Capture the cell that displays the provided text and extract its (x, y) central coordinate. 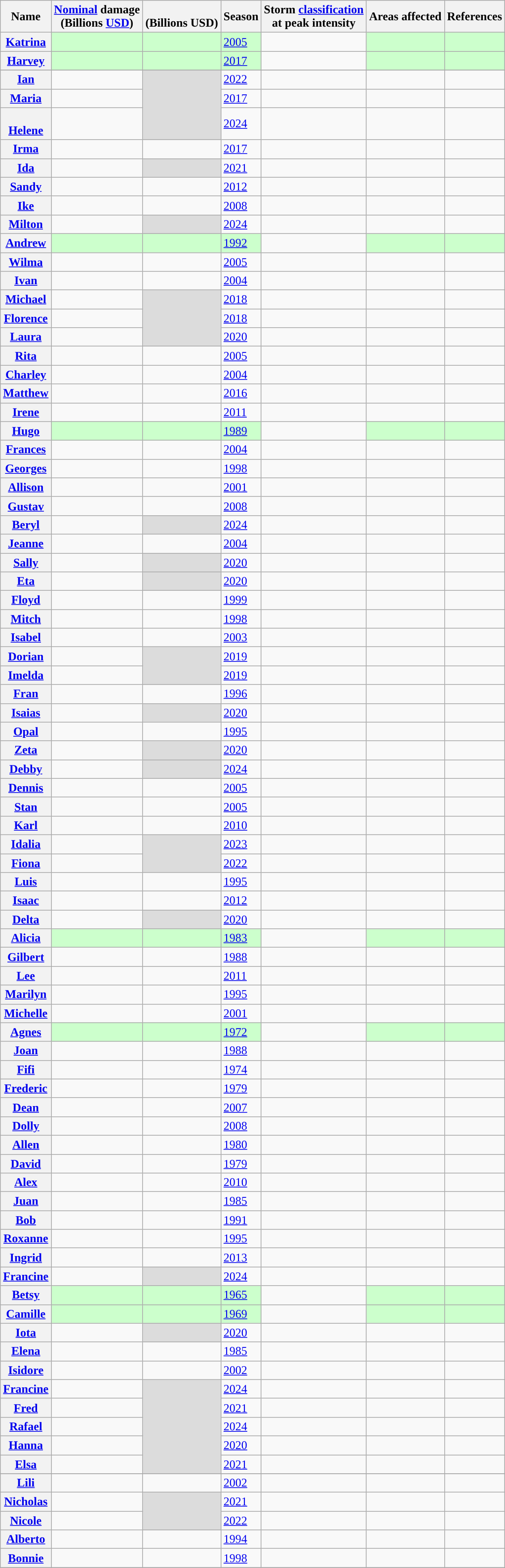
Frances (26, 450)
Alex (26, 1183)
Nicole (26, 1521)
Season (241, 17)
Gilbert (26, 957)
2013 (241, 1258)
Joan (26, 1051)
References (475, 17)
Eta (26, 581)
2007 (241, 1107)
Matthew (26, 393)
Ian (26, 79)
Ida (26, 168)
Imelda (26, 675)
Helene (26, 123)
Ingrid (26, 1258)
Nicholas (26, 1502)
Delta (26, 919)
1999 (241, 600)
Michelle (26, 1013)
1983 (241, 938)
1992 (241, 243)
Idalia (26, 844)
Wilma (26, 262)
Allison (26, 487)
Fred (26, 1408)
1980 (241, 1145)
Andrew (26, 243)
Betsy (26, 1295)
Jeanne (26, 543)
Dennis (26, 788)
2003 (241, 638)
Elena (26, 1351)
Lee (26, 976)
Charley (26, 375)
Roxanne (26, 1239)
Milton (26, 224)
Michael (26, 300)
Opal (26, 731)
2016 (241, 393)
Lili (26, 1483)
Agnes (26, 1032)
Dean (26, 1107)
Hugo (26, 431)
Beryl (26, 525)
Gustav (26, 506)
Areas affected (405, 17)
Alicia (26, 938)
1965 (241, 1295)
2023 (241, 844)
Floyd (26, 600)
Katrina (26, 42)
Zeta (26, 750)
Laura (26, 337)
Hanna (26, 1445)
Isaac (26, 901)
Sandy (26, 187)
Maria (26, 98)
Irma (26, 149)
Camille (26, 1314)
Alberto (26, 1539)
Debby (26, 769)
1989 (241, 431)
1991 (241, 1220)
Marilyn (26, 994)
Isabel (26, 638)
Rafael (26, 1426)
Rita (26, 356)
Bonnie (26, 1558)
David (26, 1163)
1996 (241, 694)
Ike (26, 205)
Storm classificationat peak intensity (314, 17)
Fiona (26, 863)
Allen (26, 1145)
Harvey (26, 61)
Isaias (26, 713)
Name (26, 17)
Florence (26, 318)
Georges (26, 468)
Isidore (26, 1370)
(Billions USD) (182, 17)
1974 (241, 1070)
Dolly (26, 1126)
Ivan (26, 281)
Nominal damage(Billions USD) (97, 17)
Irene (26, 412)
1972 (241, 1032)
Bob (26, 1220)
Sally (26, 562)
1969 (241, 1314)
Iota (26, 1333)
Fifi (26, 1070)
1994 (241, 1539)
Mitch (26, 619)
Stan (26, 806)
Frederic (26, 1088)
Luis (26, 882)
Juan (26, 1201)
Karl (26, 825)
Elsa (26, 1464)
Fran (26, 694)
Dorian (26, 656)
